Determine the [X, Y] coordinate at the center of the cell enclosing the given text.  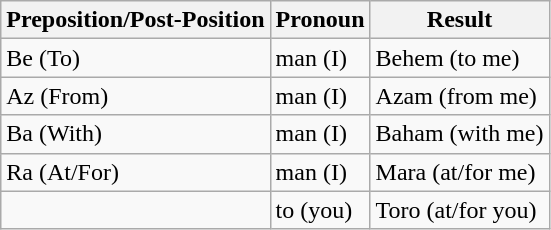
Azam (from me) [460, 96]
Ba (With) [136, 134]
to (you) [320, 210]
Ra (At/For) [136, 172]
Pronoun [320, 20]
Baham (with me) [460, 134]
Az (From) [136, 96]
Be (To) [136, 58]
Result [460, 20]
Preposition/Post-Position [136, 20]
Toro (at/for you) [460, 210]
Behem (to me) [460, 58]
Mara (at/for me) [460, 172]
